Pinpoint the cell where the given text exists, returning its (x, y) midpoint coordinate. 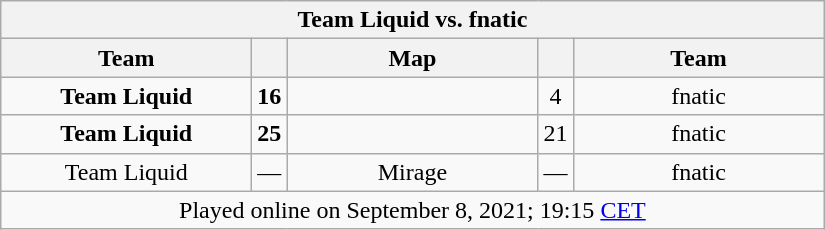
Played online on September 8, 2021; 19:15 CET (412, 210)
21 (556, 134)
4 (556, 96)
16 (270, 96)
Team Liquid vs. fnatic (412, 20)
25 (270, 134)
Mirage (412, 172)
Map (412, 58)
